Return [x, y] of the center of cell containing provided text 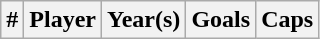
Goals [221, 20]
Player [63, 20]
Caps [288, 20]
Year(s) [144, 20]
# [12, 20]
